Capture the cell that displays the provided text and extract its (x, y) central coordinate. 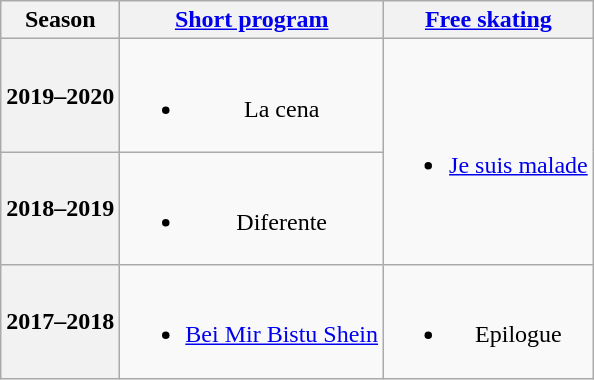
2019–2020 (60, 96)
Free skating (489, 20)
2017–2018 (60, 322)
Bei Mir Bistu Shein (252, 322)
Diferente (252, 208)
2018–2019 (60, 208)
Epilogue (489, 322)
La cena (252, 96)
Season (60, 20)
Je suis malade (489, 152)
Short program (252, 20)
